From the cell containing the given text, extract its center point as (X, Y) coordinate. 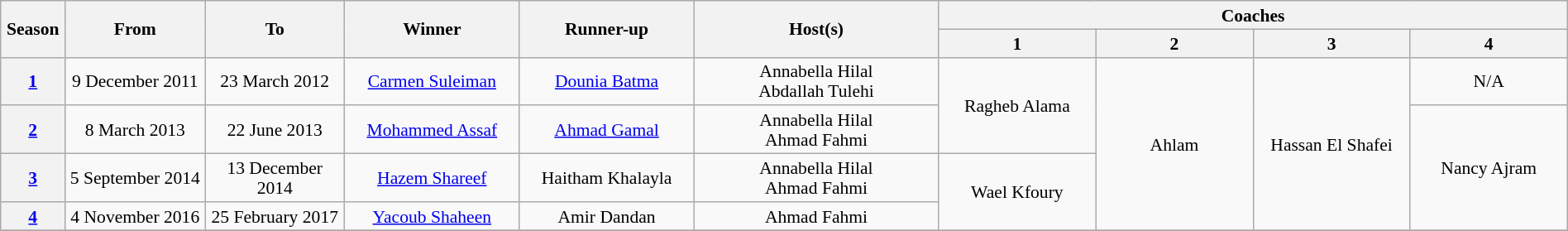
Runner-up (607, 29)
Ahlam (1174, 143)
Haitham Khalayla (607, 178)
Host(s) (816, 29)
Season (33, 29)
Coaches (1253, 15)
From (136, 29)
8 March 2013 (136, 130)
25 February 2017 (275, 216)
Nancy Ajram (1489, 168)
Yacoub Shaheen (432, 216)
Mohammed Assaf (432, 130)
Ahmad Gamal (607, 130)
Dounia Batma (607, 81)
22 June 2013 (275, 130)
Carmen Suleiman (432, 81)
23 March 2012 (275, 81)
Ragheb Alama (1017, 105)
Winner (432, 29)
4 November 2016 (136, 216)
Hazem Shareef (432, 178)
N/A (1489, 81)
To (275, 29)
Annabella Hilal Abdallah Tulehi (816, 81)
9 December 2011 (136, 81)
13 December 2014 (275, 178)
Wael Kfoury (1017, 192)
Ahmad Fahmi (816, 216)
5 September 2014 (136, 178)
Hassan El Shafei (1331, 143)
Amir Dandan (607, 216)
